Capture the cell that displays the provided text and extract its (X, Y) central coordinate. 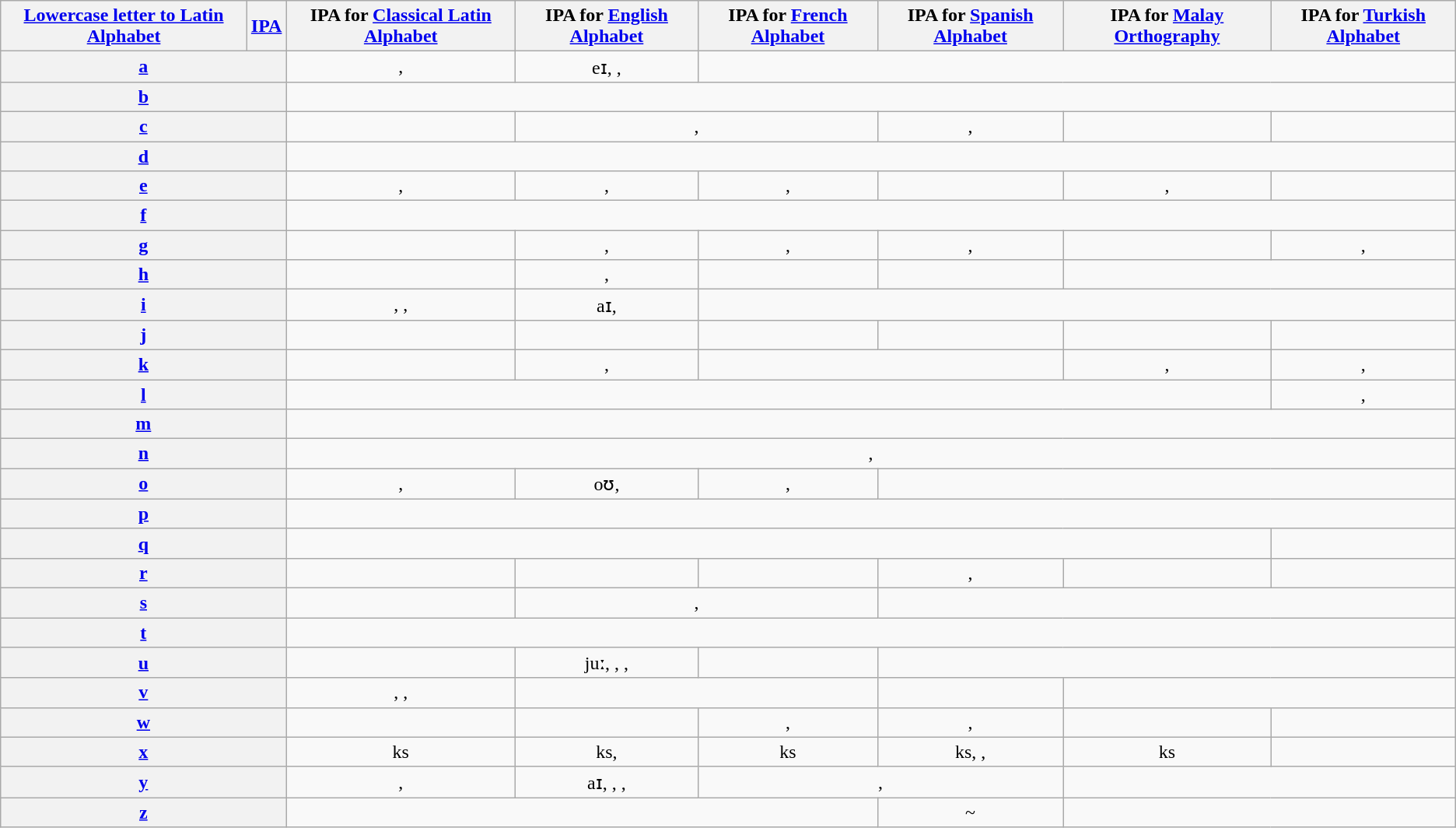
j (143, 335)
a (143, 67)
i (143, 305)
u (143, 663)
oʊ, (607, 484)
ks, , (971, 752)
n (143, 454)
m (143, 424)
IPA for Turkish Alphabet (1363, 26)
f (143, 216)
d (143, 156)
IPA (266, 26)
e (143, 186)
v (143, 693)
h (143, 275)
z (143, 812)
k (143, 364)
aɪ, , , (607, 782)
w (143, 722)
p (143, 514)
r (143, 573)
Lowercase letter to Latin Alphabet (124, 26)
q (143, 543)
IPA for Malay Orthography (1167, 26)
IPA for Spanish Alphabet (971, 26)
IPA for Classical Latin Alphabet (401, 26)
o (143, 484)
c (143, 126)
IPA for English Alphabet (607, 26)
IPA for French Alphabet (787, 26)
s (143, 602)
t (143, 633)
eɪ, , (607, 67)
b (143, 96)
l (143, 395)
aɪ, (607, 305)
g (143, 245)
y (143, 782)
~ (971, 812)
x (143, 752)
juː, , , (607, 663)
ks, (607, 752)
